Provide the [X, Y] coordinate of the cell's center where the given text is located.  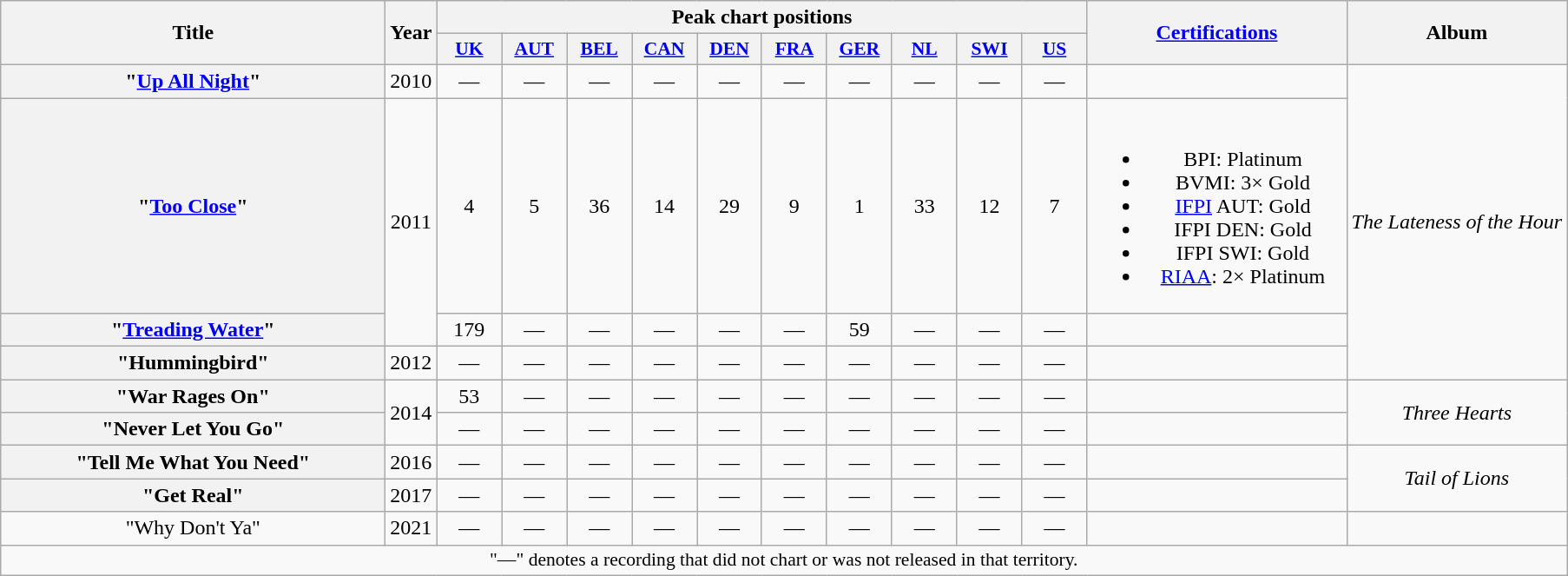
"Hummingbird" [193, 363]
UK [469, 50]
BEL [599, 50]
2010 [412, 81]
2014 [412, 413]
5 [535, 205]
"War Rages On" [193, 396]
29 [729, 205]
AUT [535, 50]
"Never Let You Go" [193, 429]
4 [469, 205]
SWI [990, 50]
1 [860, 205]
"—" denotes a recording that did not chart or was not released in that territory. [784, 560]
"Too Close" [193, 205]
2012 [412, 363]
"Treading Water" [193, 330]
36 [599, 205]
US [1054, 50]
Peak chart positions [762, 17]
Tail of Lions [1457, 479]
"Why Don't Ya" [193, 528]
53 [469, 396]
2011 [412, 222]
9 [794, 205]
GER [860, 50]
59 [860, 330]
7 [1054, 205]
Album [1457, 33]
179 [469, 330]
12 [990, 205]
14 [665, 205]
Certifications [1217, 33]
The Lateness of the Hour [1457, 222]
Three Hearts [1457, 413]
BPI: PlatinumBVMI: 3× GoldIFPI AUT: GoldIFPI DEN: GoldIFPI SWI: GoldRIAA: 2× Platinum [1217, 205]
"Up All Night" [193, 81]
CAN [665, 50]
FRA [794, 50]
2017 [412, 495]
"Get Real" [193, 495]
"Tell Me What You Need" [193, 462]
Year [412, 33]
2016 [412, 462]
Title [193, 33]
NL [924, 50]
DEN [729, 50]
33 [924, 205]
2021 [412, 528]
